For the text-containing cell, return its midpoint in (X, Y) coordinate format. 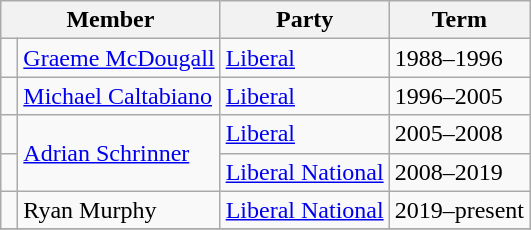
1988–1996 (459, 58)
Term (459, 20)
Ryan Murphy (119, 210)
Party (304, 20)
Michael Caltabiano (119, 96)
1996–2005 (459, 96)
2005–2008 (459, 134)
2019–present (459, 210)
Member (110, 20)
Adrian Schrinner (119, 153)
2008–2019 (459, 172)
Graeme McDougall (119, 58)
